Locate the cell with the specified text and output its [x, y] center coordinate. 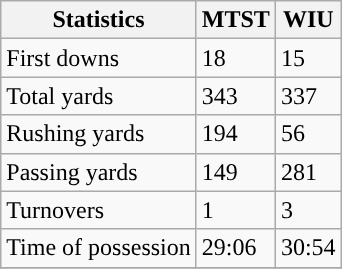
Turnovers [99, 210]
56 [308, 134]
337 [308, 96]
18 [236, 58]
343 [236, 96]
194 [236, 134]
MTST [236, 20]
Total yards [99, 96]
Statistics [99, 20]
Passing yards [99, 172]
1 [236, 210]
First downs [99, 58]
149 [236, 172]
3 [308, 210]
15 [308, 58]
281 [308, 172]
WIU [308, 20]
29:06 [236, 248]
Rushing yards [99, 134]
Time of possession [99, 248]
30:54 [308, 248]
